Determine the (x, y) coordinate at the center of the cell enclosing the given text.  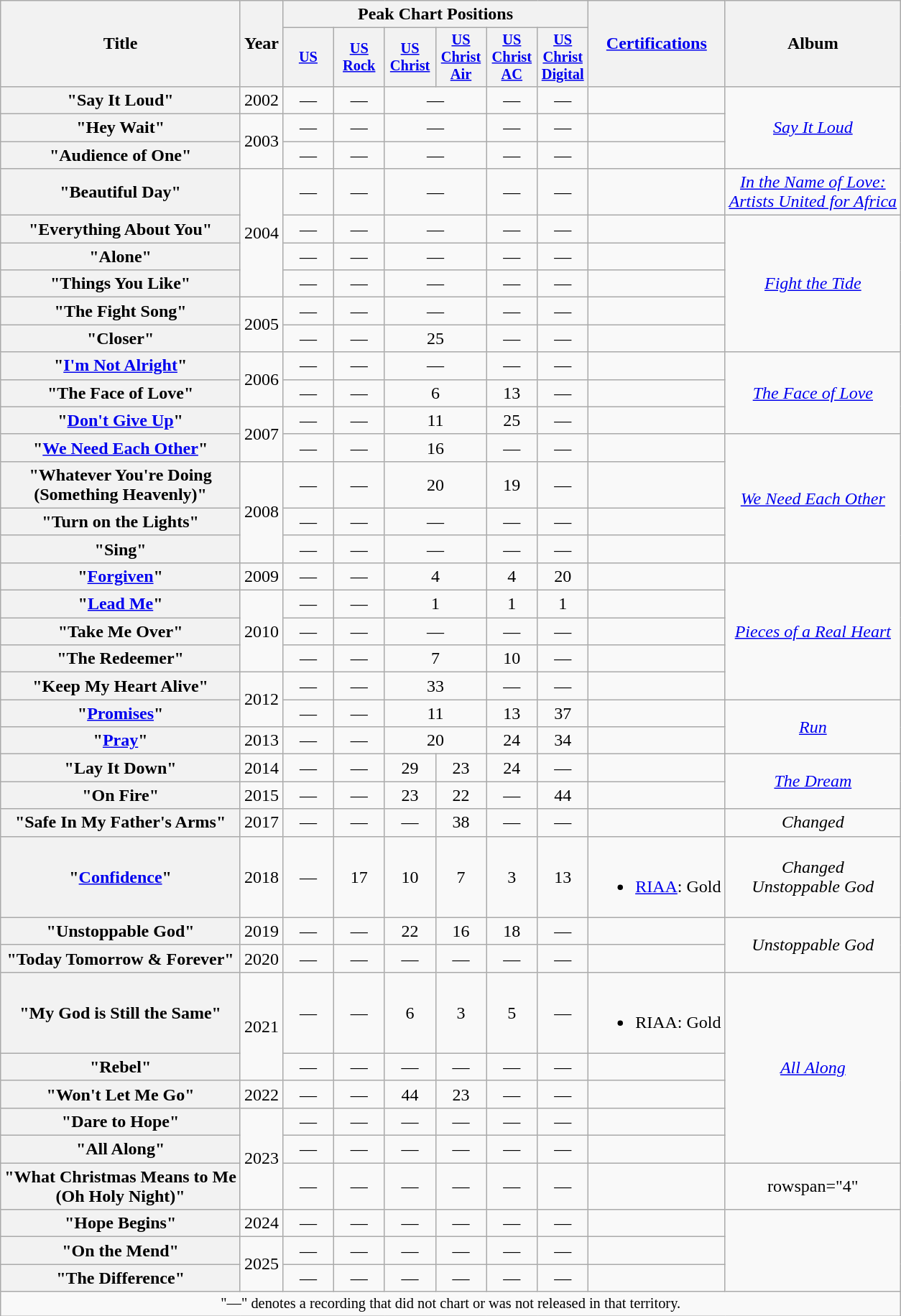
"Don't Give Up" (121, 420)
US (308, 57)
USChristAir (461, 57)
"Things You Like" (121, 284)
"Pray" (121, 741)
2010 (262, 631)
"The Redeemer" (121, 659)
"Lay It Down" (121, 768)
2025 (262, 1264)
"Closer" (121, 338)
2015 (262, 795)
"All Along" (121, 1149)
2024 (262, 1223)
Certifications (657, 44)
2005 (262, 325)
"Whatever You're Doing(Something Heavenly)" (121, 484)
Run (813, 727)
2018 (262, 876)
"The Fight Song" (121, 311)
2023 (262, 1158)
All Along (813, 1067)
"Hey Wait" (121, 128)
"Dare to Hope" (121, 1121)
rowspan="4" (813, 1187)
We Need Each Other (813, 499)
2014 (262, 768)
2022 (262, 1094)
Peak Chart Positions (435, 14)
USChristAC (512, 57)
"Unstoppable God" (121, 931)
Year (262, 44)
Fight the Tide (813, 284)
"Alone" (121, 256)
USRock (359, 57)
2012 (262, 700)
Album (813, 44)
Unstoppable God (813, 945)
"The Difference" (121, 1278)
2004 (262, 233)
2020 (262, 958)
"Hope Begins" (121, 1223)
2003 (262, 142)
"Take Me Over" (121, 631)
2008 (262, 511)
Changed (813, 822)
"The Face of Love" (121, 393)
USChristDigital (563, 57)
17 (359, 876)
2007 (262, 434)
5 (512, 1013)
"We Need Each Other" (121, 448)
Say It Loud (813, 127)
19 (512, 484)
2017 (262, 822)
"What Christmas Means to Me(Oh Holy Night)" (121, 1187)
38 (461, 822)
Title (121, 44)
2013 (262, 741)
34 (563, 741)
"Everything About You" (121, 229)
"On the Mend" (121, 1251)
The Dream (813, 782)
"—" denotes a recording that did not chart or was not released in that territory. (451, 1304)
37 (563, 713)
The Face of Love (813, 393)
ChangedUnstoppable God (813, 876)
"I'm Not Alright" (121, 366)
2009 (262, 576)
2006 (262, 379)
"My God is Still the Same" (121, 1013)
Pieces of a Real Heart (813, 631)
"Keep My Heart Alive" (121, 686)
"Turn on the Lights" (121, 522)
2021 (262, 1026)
"Today Tomorrow & Forever" (121, 958)
"Confidence" (121, 876)
"Promises" (121, 713)
"Beautiful Day" (121, 193)
"Audience of One" (121, 155)
33 (435, 686)
2019 (262, 931)
In the Name of Love:Artists United for Africa (813, 193)
"Safe In My Father's Arms" (121, 822)
"Won't Let Me Go" (121, 1094)
"Rebel" (121, 1067)
"Forgiven" (121, 576)
18 (512, 931)
29 (410, 768)
"On Fire" (121, 795)
"Lead Me" (121, 604)
"Say It Loud" (121, 100)
2002 (262, 100)
"Sing" (121, 549)
USChrist (410, 57)
